Provide the (x, y) coordinate of the cell's center where the given text is located.  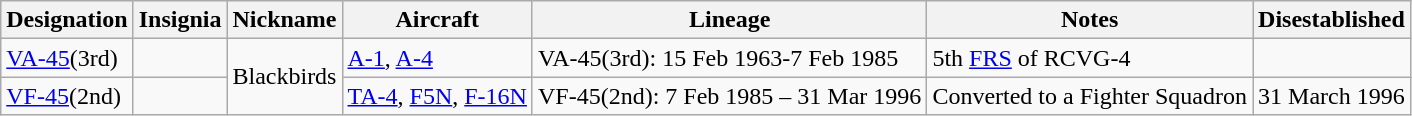
5th FRS of RCVG-4 (1090, 58)
VA-45(3rd) (67, 58)
Blackbirds (284, 77)
A-1, A-4 (437, 58)
TA-4, F5N, F-16N (437, 96)
Nickname (284, 20)
Designation (67, 20)
Converted to a Fighter Squadron (1090, 96)
Aircraft (437, 20)
31 March 1996 (1332, 96)
Disestablished (1332, 20)
VA-45(3rd): 15 Feb 1963-7 Feb 1985 (729, 58)
Insignia (180, 20)
Notes (1090, 20)
VF-45(2nd): 7 Feb 1985 – 31 Mar 1996 (729, 96)
VF-45(2nd) (67, 96)
Lineage (729, 20)
